Capture the cell that displays the provided text and extract its [X, Y] central coordinate. 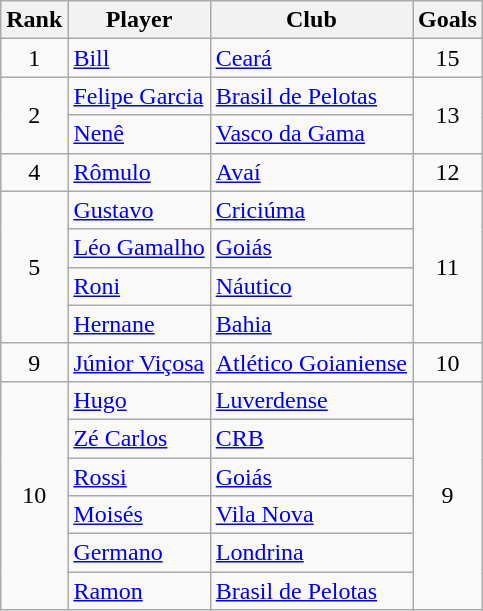
Avaí [311, 172]
Vasco da Gama [311, 134]
Júnior Viçosa [139, 362]
Bill [139, 58]
15 [448, 58]
Rossi [139, 477]
Goals [448, 20]
Gustavo [139, 210]
Player [139, 20]
Zé Carlos [139, 438]
Luverdense [311, 400]
Rank [34, 20]
Vila Nova [311, 515]
Nenê [139, 134]
Léo Gamalho [139, 248]
13 [448, 115]
Roni [139, 286]
Hernane [139, 324]
5 [34, 267]
CRB [311, 438]
Germano [139, 553]
Atlético Goianiense [311, 362]
Ramon [139, 591]
Náutico [311, 286]
Moisés [139, 515]
2 [34, 115]
Criciúma [311, 210]
Felipe Garcia [139, 96]
Club [311, 20]
Ceará [311, 58]
1 [34, 58]
Rômulo [139, 172]
Hugo [139, 400]
4 [34, 172]
12 [448, 172]
Londrina [311, 553]
Bahia [311, 324]
11 [448, 267]
